Pinpoint the cell where the given text exists, returning its (X, Y) midpoint coordinate. 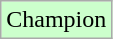
Champion (56, 20)
